Capture the cell that displays the provided text and extract its (X, Y) central coordinate. 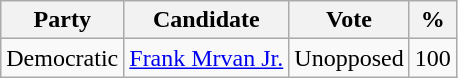
Vote (349, 20)
Candidate (206, 20)
100 (432, 58)
Unopposed (349, 58)
Democratic (62, 58)
Frank Mrvan Jr. (206, 58)
Party (62, 20)
% (432, 20)
